Pinpoint the cell where the given text exists, returning its [x, y] midpoint coordinate. 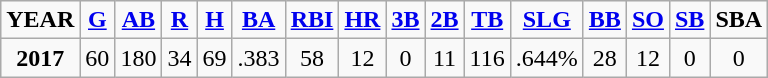
2B [444, 20]
34 [180, 58]
180 [138, 58]
AB [138, 20]
HR [362, 20]
58 [312, 58]
11 [444, 58]
SLG [546, 20]
.383 [258, 58]
H [214, 20]
RBI [312, 20]
SO [648, 20]
2017 [40, 58]
28 [604, 58]
TB [487, 20]
.644% [546, 58]
3B [406, 20]
60 [98, 58]
SBA [739, 20]
R [180, 20]
116 [487, 58]
BA [258, 20]
SB [689, 20]
BB [604, 20]
69 [214, 58]
G [98, 20]
YEAR [40, 20]
